Locate the cell with the specified text and output its (X, Y) center coordinate. 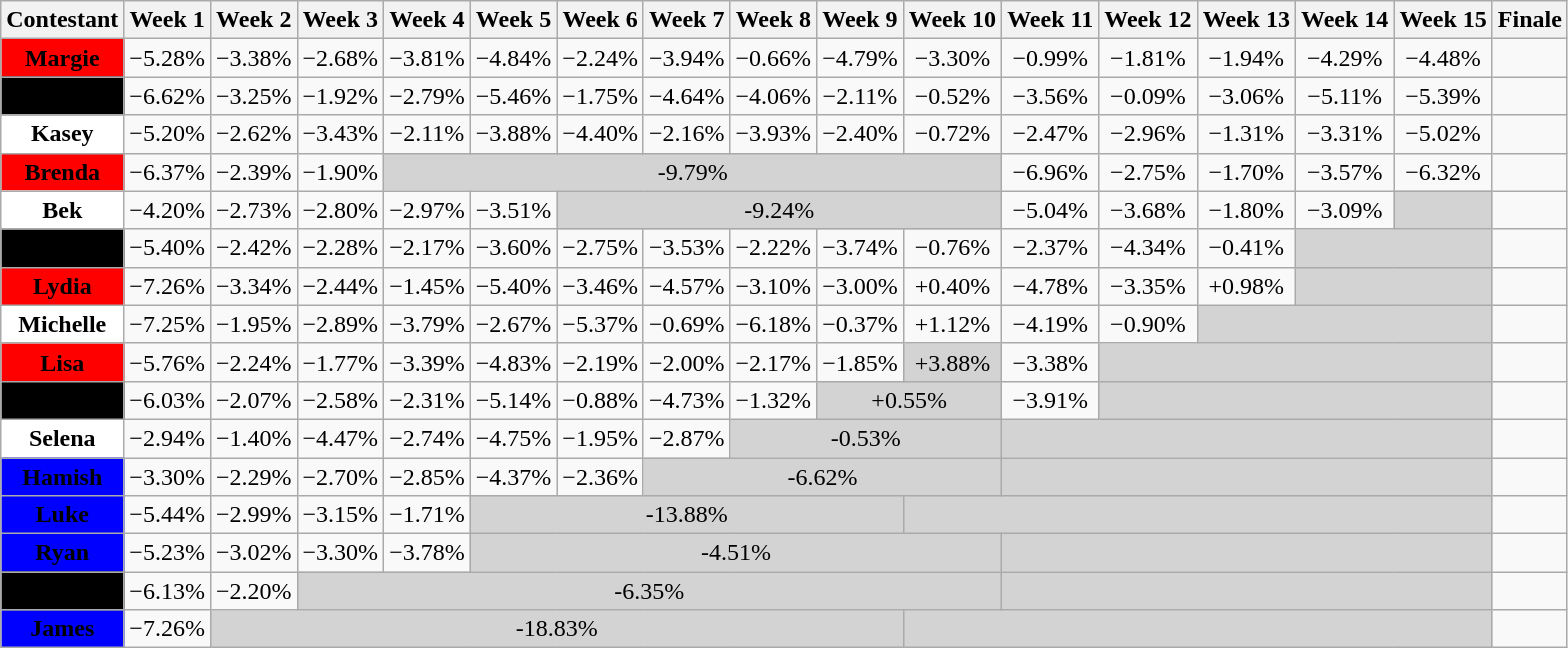
−1.40% (254, 438)
−2.87% (686, 438)
−0.69% (686, 324)
-6.35% (650, 591)
−4.64% (686, 96)
−2.19% (600, 362)
-18.83% (556, 629)
Week 15 (1443, 20)
−2.42% (254, 248)
−2.22% (774, 248)
Michelle (62, 324)
−5.20% (168, 134)
-9.24% (780, 210)
Week 9 (860, 20)
−3.51% (514, 210)
−4.48% (1443, 58)
−4.06% (774, 96)
−1.70% (1246, 172)
−0.37% (860, 324)
−0.52% (952, 96)
−5.23% (168, 553)
−2.28% (340, 248)
−5.44% (168, 515)
−1.75% (600, 96)
+0.40% (952, 286)
−2.97% (428, 210)
−6.62% (168, 96)
−3.81% (428, 58)
−1.71% (428, 515)
Margie (62, 58)
−4.37% (514, 477)
−1.94% (1246, 58)
−4.47% (340, 438)
−4.40% (600, 134)
−3.68% (1148, 210)
−0.09% (1148, 96)
−2.68% (340, 58)
Selena (62, 438)
−6.32% (1443, 172)
−2.70% (340, 477)
Graham (62, 248)
−5.11% (1344, 96)
Week 14 (1344, 20)
−0.90% (1148, 324)
−5.28% (168, 58)
−2.96% (1148, 134)
-13.88% (686, 515)
−3.57% (1344, 172)
−3.02% (254, 553)
−5.02% (1443, 134)
−2.85% (428, 477)
−0.88% (600, 400)
−5.46% (514, 96)
−0.99% (1050, 58)
−2.44% (340, 286)
Week 8 (774, 20)
-9.79% (693, 172)
−2.94% (168, 438)
−3.79% (428, 324)
−1.81% (1148, 58)
−1.77% (340, 362)
Simon (62, 400)
Finale (1530, 20)
Week 4 (428, 20)
−3.88% (514, 134)
−3.94% (686, 58)
−1.85% (860, 362)
Week 6 (600, 20)
−1.45% (428, 286)
−2.36% (600, 477)
Lisa (62, 362)
−3.56% (1050, 96)
Week 2 (254, 20)
Shane (62, 591)
−2.58% (340, 400)
−4.20% (168, 210)
Week 3 (340, 20)
−3.00% (860, 286)
−5.14% (514, 400)
Week 7 (686, 20)
−6.37% (168, 172)
−3.91% (1050, 400)
−1.80% (1246, 210)
+1.12% (952, 324)
−3.31% (1344, 134)
−4.73% (686, 400)
+3.88% (952, 362)
Ryan (62, 553)
−4.29% (1344, 58)
−0.76% (952, 248)
−3.35% (1148, 286)
−3.25% (254, 96)
−2.79% (428, 96)
Alex (62, 96)
−0.72% (952, 134)
−3.09% (1344, 210)
Week 11 (1050, 20)
−6.18% (774, 324)
−0.41% (1246, 248)
−2.99% (254, 515)
−5.39% (1443, 96)
−3.78% (428, 553)
Contestant (62, 20)
−2.37% (1050, 248)
−5.37% (600, 324)
−1.92% (340, 96)
-4.51% (736, 553)
Week 10 (952, 20)
-0.53% (866, 438)
−3.46% (600, 286)
Week 12 (1148, 20)
−3.15% (340, 515)
−2.20% (254, 591)
−2.74% (428, 438)
−6.03% (168, 400)
−2.67% (514, 324)
Lydia (62, 286)
−2.80% (340, 210)
−2.07% (254, 400)
−4.19% (1050, 324)
+0.55% (910, 400)
+0.98% (1246, 286)
−3.34% (254, 286)
−3.43% (340, 134)
−4.75% (514, 438)
−2.39% (254, 172)
Week 13 (1246, 20)
−3.06% (1246, 96)
−2.47% (1050, 134)
−4.79% (860, 58)
−2.16% (686, 134)
Brenda (62, 172)
−2.31% (428, 400)
−3.39% (428, 362)
Kasey (62, 134)
−2.89% (340, 324)
−1.32% (774, 400)
Bek (62, 210)
−5.04% (1050, 210)
−6.13% (168, 591)
−3.10% (774, 286)
−2.29% (254, 477)
−3.60% (514, 248)
−3.93% (774, 134)
−6.96% (1050, 172)
−2.00% (686, 362)
−3.74% (860, 248)
−1.90% (340, 172)
−2.62% (254, 134)
−2.73% (254, 210)
−0.66% (774, 58)
−4.57% (686, 286)
−4.34% (1148, 248)
-6.62% (822, 477)
−5.76% (168, 362)
−4.83% (514, 362)
−4.78% (1050, 286)
−1.31% (1246, 134)
Hamish (62, 477)
−7.25% (168, 324)
Week 5 (514, 20)
Luke (62, 515)
−4.84% (514, 58)
James (62, 629)
−3.53% (686, 248)
Week 1 (168, 20)
−2.40% (860, 134)
